Extract the (x, y) coordinate from the center of the cell holding the provided text.  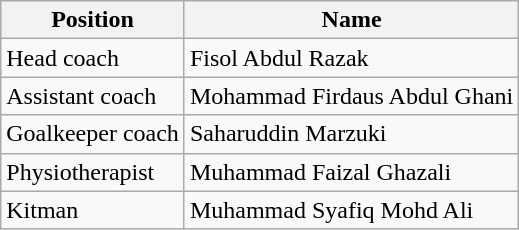
Head coach (93, 58)
Position (93, 20)
Fisol Abdul Razak (351, 58)
Name (351, 20)
Kitman (93, 210)
Saharuddin Marzuki (351, 134)
Muhammad Faizal Ghazali (351, 172)
Mohammad Firdaus Abdul Ghani (351, 96)
Assistant coach (93, 96)
Muhammad Syafiq Mohd Ali (351, 210)
Physiotherapist (93, 172)
Goalkeeper coach (93, 134)
